Determine the (X, Y) coordinate at the center of the cell enclosing the given text.  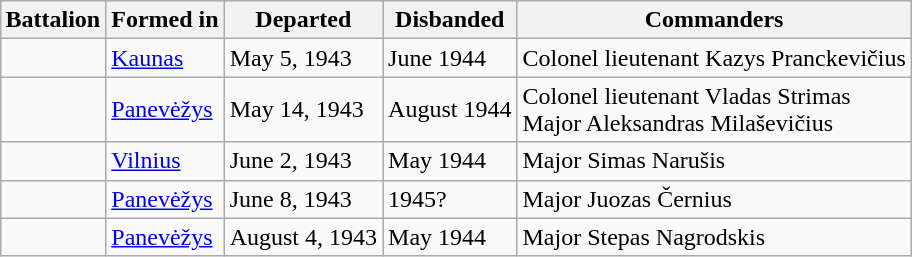
June 1944 (450, 58)
Formed in (165, 20)
Disbanded (450, 20)
Major Stepas Nagrodskis (714, 237)
Major Juozas Černius (714, 199)
Departed (303, 20)
May 14, 1943 (303, 110)
Colonel lieutenant Vladas StrimasMajor Aleksandras Milaševičius (714, 110)
1945? (450, 199)
June 2, 1943 (303, 161)
Major Simas Narušis (714, 161)
May 5, 1943 (303, 58)
Colonel lieutenant Kazys Pranckevičius (714, 58)
August 1944 (450, 110)
Vilnius (165, 161)
June 8, 1943 (303, 199)
Commanders (714, 20)
August 4, 1943 (303, 237)
Battalion (53, 20)
Kaunas (165, 58)
